Return (X, Y) of the center of cell containing provided text 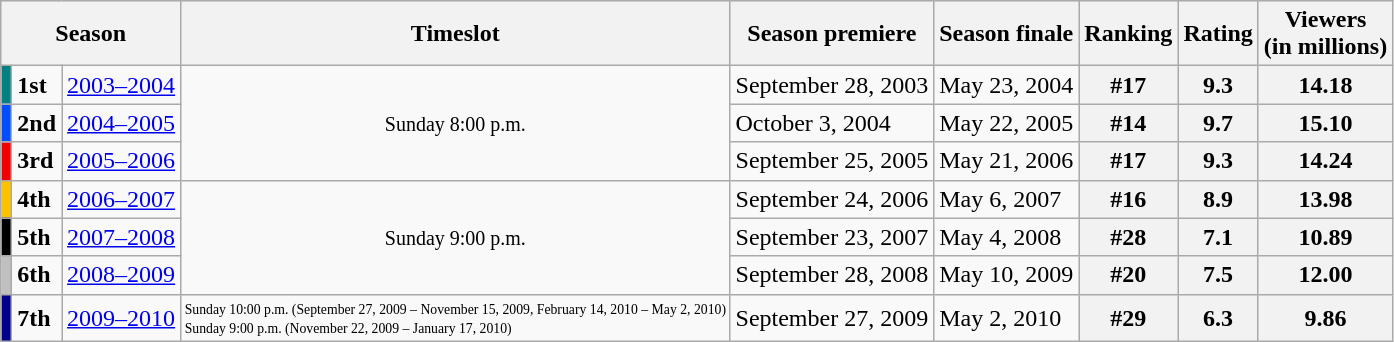
1st (37, 85)
2nd (37, 123)
May 23, 2004 (1006, 85)
May 2, 2010 (1006, 318)
September 23, 2007 (832, 237)
Ranking (1128, 34)
2008–2009 (122, 275)
2004–2005 (122, 123)
September 28, 2008 (832, 275)
15.10 (1325, 123)
Sunday 8:00 p.m. (456, 123)
September 24, 2006 (832, 199)
September 28, 2003 (832, 85)
May 22, 2005 (1006, 123)
7th (37, 318)
5th (37, 237)
3rd (37, 161)
#16 (1128, 199)
September 27, 2009 (832, 318)
7.1 (1218, 237)
Season finale (1006, 34)
14.24 (1325, 161)
9.86 (1325, 318)
May 10, 2009 (1006, 275)
10.89 (1325, 237)
6th (37, 275)
2006–2007 (122, 199)
May 6, 2007 (1006, 199)
12.00 (1325, 275)
13.98 (1325, 199)
Season (91, 34)
May 21, 2006 (1006, 161)
September 25, 2005 (832, 161)
Rating (1218, 34)
2005–2006 (122, 161)
October 3, 2004 (832, 123)
14.18 (1325, 85)
Sunday 10:00 p.m. (September 27, 2009 – November 15, 2009, February 14, 2010 – May 2, 2010)Sunday 9:00 p.m. (November 22, 2009 – January 17, 2010) (456, 318)
2009–2010 (122, 318)
#28 (1128, 237)
Timeslot (456, 34)
Season premiere (832, 34)
8.9 (1218, 199)
#20 (1128, 275)
#14 (1128, 123)
7.5 (1218, 275)
4th (37, 199)
6.3 (1218, 318)
2007–2008 (122, 237)
Sunday 9:00 p.m. (456, 237)
May 4, 2008 (1006, 237)
Viewers(in millions) (1325, 34)
2003–2004 (122, 85)
9.7 (1218, 123)
#29 (1128, 318)
